Return the [X, Y] coordinate for the center point of the cell that contains the specified text.  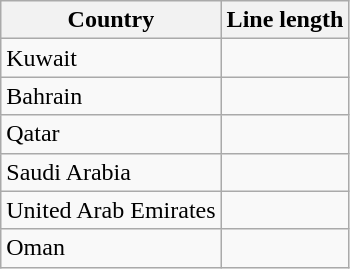
Saudi Arabia [111, 172]
Kuwait [111, 58]
Qatar [111, 134]
Country [111, 20]
Oman [111, 248]
Bahrain [111, 96]
United Arab Emirates [111, 210]
Line length [285, 20]
